Detect which cell encompasses the target text, then output its (X, Y) center coordinate. 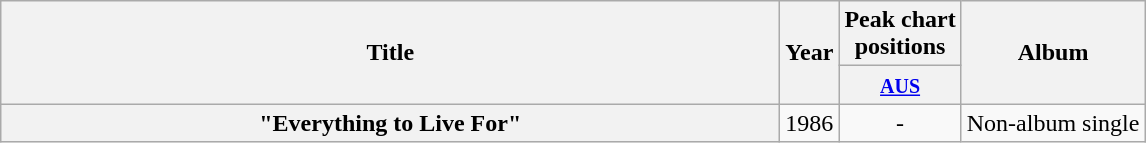
Non-album single (1053, 123)
Year (810, 52)
"Everything to Live For" (390, 123)
Album (1053, 52)
- (900, 123)
Peak chartpositions (900, 34)
1986 (810, 123)
Title (390, 52)
AUS (900, 85)
